Pinpoint the cell where the given text exists, returning its (X, Y) midpoint coordinate. 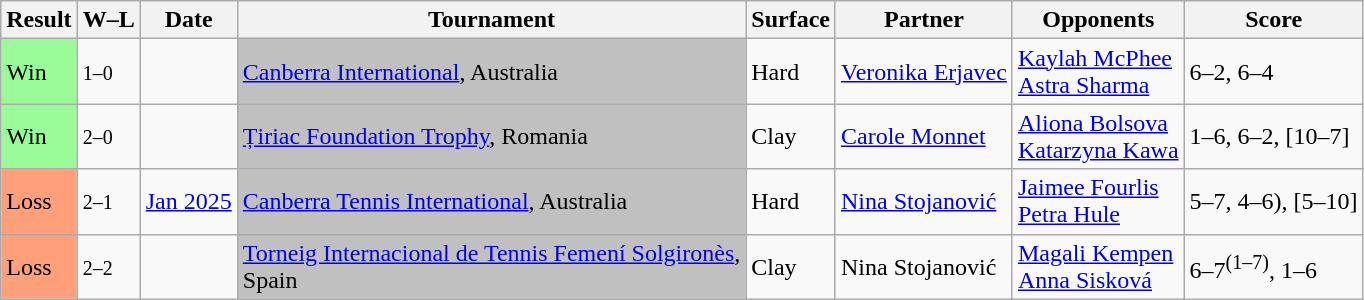
Torneig Internacional de Tennis Femení Solgironès, Spain (491, 266)
2–0 (108, 136)
Surface (791, 20)
6–7(1–7), 1–6 (1274, 266)
Tournament (491, 20)
Result (39, 20)
Canberra International, Australia (491, 72)
Canberra Tennis International, Australia (491, 202)
Jaimee Fourlis Petra Hule (1098, 202)
1–6, 6–2, [10–7] (1274, 136)
Aliona Bolsova Katarzyna Kawa (1098, 136)
Magali Kempen Anna Sisková (1098, 266)
Kaylah McPhee Astra Sharma (1098, 72)
6–2, 6–4 (1274, 72)
1–0 (108, 72)
5–7, 4–6), [5–10] (1274, 202)
Țiriac Foundation Trophy, Romania (491, 136)
Score (1274, 20)
Jan 2025 (188, 202)
Partner (924, 20)
Veronika Erjavec (924, 72)
2–1 (108, 202)
Date (188, 20)
W–L (108, 20)
2–2 (108, 266)
Carole Monnet (924, 136)
Opponents (1098, 20)
